Pinpoint the cell where the given text exists, returning its (X, Y) midpoint coordinate. 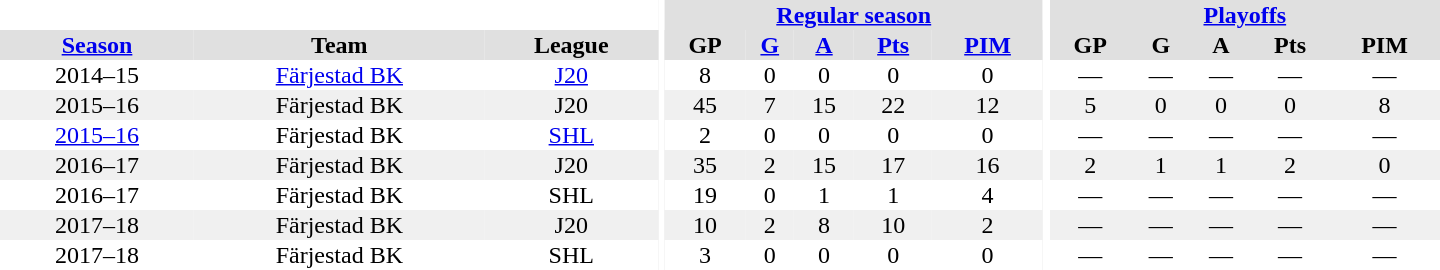
12 (988, 105)
17 (893, 165)
Season (97, 45)
3 (706, 255)
4 (988, 195)
2014–15 (97, 75)
7 (770, 105)
Playoffs (1245, 15)
League (572, 45)
5 (1090, 105)
35 (706, 165)
45 (706, 105)
Team (340, 45)
Regular season (854, 15)
16 (988, 165)
19 (706, 195)
22 (893, 105)
